Determine the [X, Y] coordinate at the center of the cell enclosing the given text.  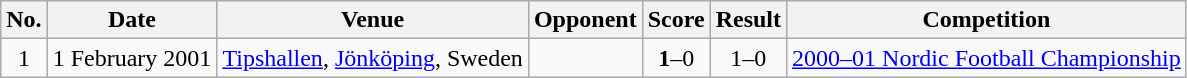
Date [132, 20]
Result [748, 20]
1 February 2001 [132, 58]
No. [24, 20]
1 [24, 58]
Tipshallen, Jönköping, Sweden [373, 58]
Venue [373, 20]
Score [676, 20]
Opponent [585, 20]
2000–01 Nordic Football Championship [987, 58]
Competition [987, 20]
